From the cell containing the given text, extract its center point as [x, y] coordinate. 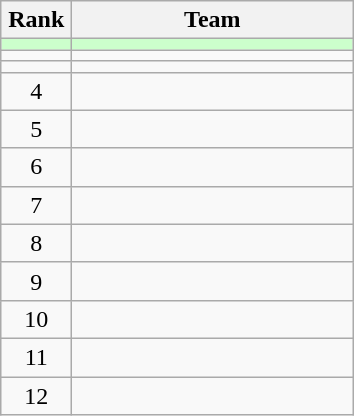
7 [36, 205]
10 [36, 319]
11 [36, 357]
5 [36, 129]
8 [36, 243]
Team [212, 20]
6 [36, 167]
9 [36, 281]
Rank [36, 20]
4 [36, 91]
12 [36, 395]
